Output the (x, y) coordinate of the center of the cell containing the given text.  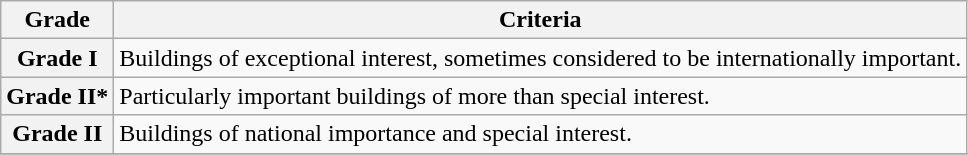
Grade I (58, 58)
Buildings of exceptional interest, sometimes considered to be internationally important. (540, 58)
Grade II* (58, 96)
Particularly important buildings of more than special interest. (540, 96)
Criteria (540, 20)
Grade II (58, 134)
Buildings of national importance and special interest. (540, 134)
Grade (58, 20)
